Scan for the cell matching the given text and deliver its (X, Y) coordinate at center. 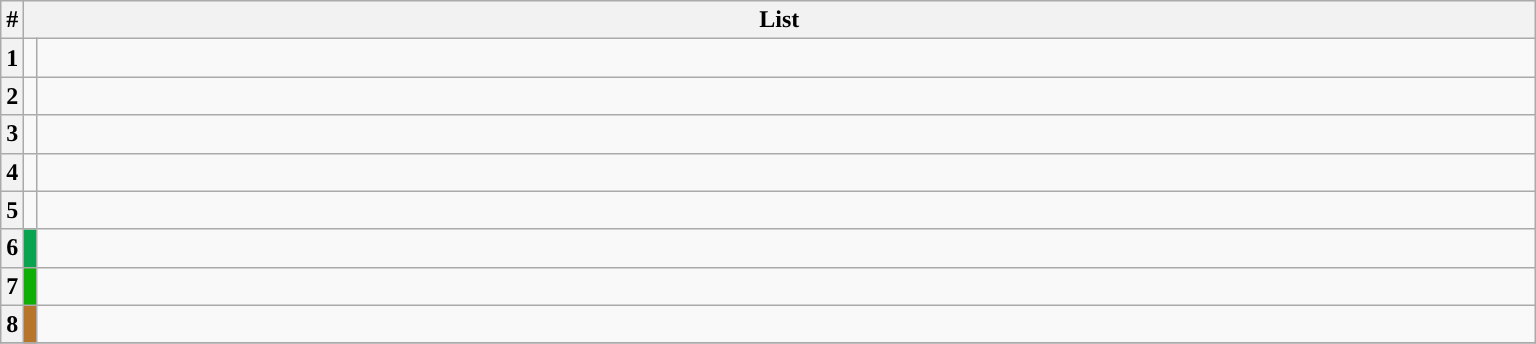
7 (12, 286)
2 (12, 96)
List (780, 20)
5 (12, 210)
8 (12, 324)
3 (12, 134)
4 (12, 172)
# (12, 20)
1 (12, 58)
6 (12, 248)
